Determine the [x, y] coordinate at the center of the cell enclosing the given text.  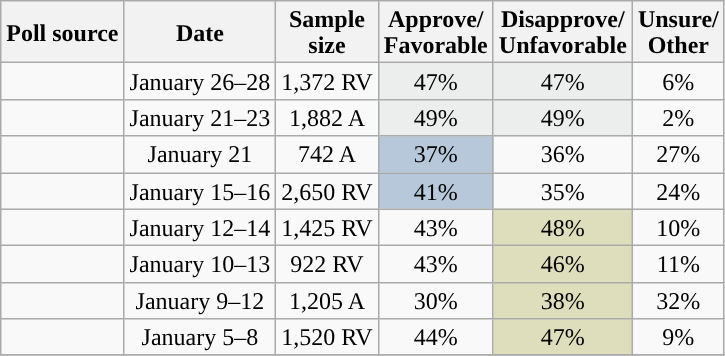
30% [436, 300]
January 10–13 [200, 264]
January 26–28 [200, 82]
1,520 RV [327, 338]
January 12–14 [200, 228]
2,650 RV [327, 190]
January 15–16 [200, 190]
January 5–8 [200, 338]
41% [436, 190]
48% [562, 228]
46% [562, 264]
January 21–23 [200, 118]
9% [678, 338]
1,425 RV [327, 228]
Samplesize [327, 32]
27% [678, 154]
1,882 A [327, 118]
Approve/Favorable [436, 32]
6% [678, 82]
January 9–12 [200, 300]
37% [436, 154]
10% [678, 228]
35% [562, 190]
38% [562, 300]
Poll source [62, 32]
1,205 A [327, 300]
2% [678, 118]
January 21 [200, 154]
Unsure/Other [678, 32]
742 A [327, 154]
11% [678, 264]
922 RV [327, 264]
24% [678, 190]
36% [562, 154]
32% [678, 300]
44% [436, 338]
Date [200, 32]
Disapprove/Unfavorable [562, 32]
1,372 RV [327, 82]
